Identify which cell holds the provided text, then report its (x, y) central coordinate. 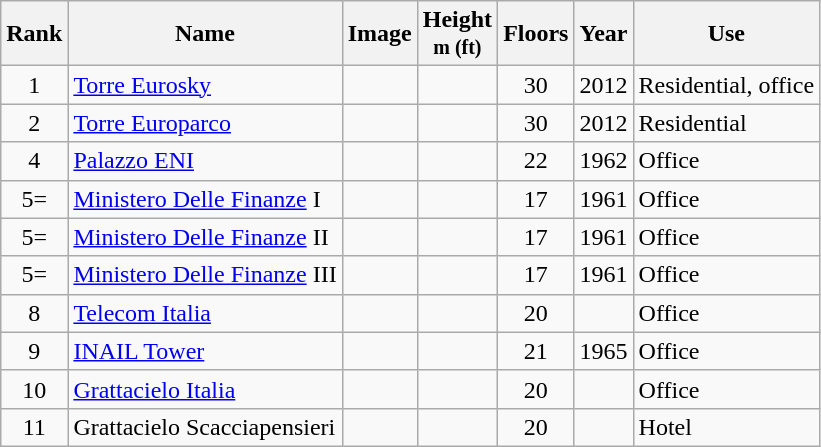
2 (34, 123)
22 (536, 161)
Residential, office (726, 85)
Ministero Delle Finanze II (205, 237)
Rank (34, 34)
Telecom Italia (205, 313)
9 (34, 351)
Year (604, 34)
4 (34, 161)
21 (536, 351)
Grattacielo Italia (205, 389)
Ministero Delle Finanze III (205, 275)
Grattacielo Scacciapensieri (205, 427)
INAIL Tower (205, 351)
Ministero Delle Finanze I (205, 199)
Image (380, 34)
Floors (536, 34)
Palazzo ENI (205, 161)
1965 (604, 351)
Use (726, 34)
Residential (726, 123)
Torre Europarco (205, 123)
1962 (604, 161)
1 (34, 85)
Torre Eurosky (205, 85)
11 (34, 427)
10 (34, 389)
Heightm (ft) (457, 34)
Hotel (726, 427)
Name (205, 34)
8 (34, 313)
